Determine the [X, Y] coordinate at the center of the cell enclosing the given text.  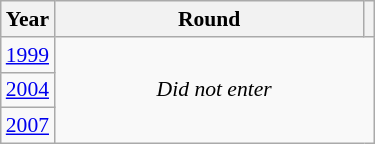
1999 [28, 55]
Did not enter [214, 90]
2007 [28, 126]
2004 [28, 90]
Round [209, 19]
Year [28, 19]
